Provide the [X, Y] coordinate of the cell's center where the given text is located.  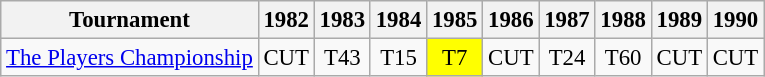
1986 [511, 20]
T15 [398, 58]
1989 [679, 20]
T43 [342, 58]
1990 [735, 20]
The Players Championship [130, 58]
Tournament [130, 20]
1985 [455, 20]
1982 [286, 20]
1983 [342, 20]
T60 [623, 58]
1984 [398, 20]
1987 [567, 20]
T24 [567, 58]
1988 [623, 20]
T7 [455, 58]
